Identify which cell holds the provided text, then report its [x, y] central coordinate. 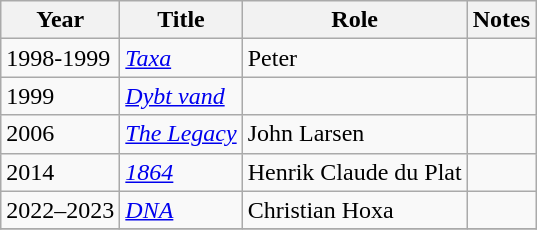
DNA [181, 210]
The Legacy [181, 134]
2014 [60, 172]
2006 [60, 134]
Role [354, 20]
1998-1999 [60, 58]
Peter [354, 58]
Year [60, 20]
Dybt vand [181, 96]
Title [181, 20]
John Larsen [354, 134]
1864 [181, 172]
Notes [501, 20]
Henrik Claude du Plat [354, 172]
Christian Hoxa [354, 210]
Taxa [181, 58]
1999 [60, 96]
2022–2023 [60, 210]
